Identify which cell holds the provided text, then report its [x, y] central coordinate. 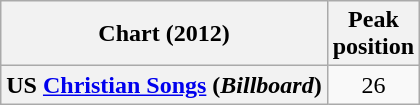
26 [373, 85]
Chart (2012) [164, 34]
US Christian Songs (Billboard) [164, 85]
Peakposition [373, 34]
